Extract the [X, Y] coordinate from the center of the cell holding the provided text.  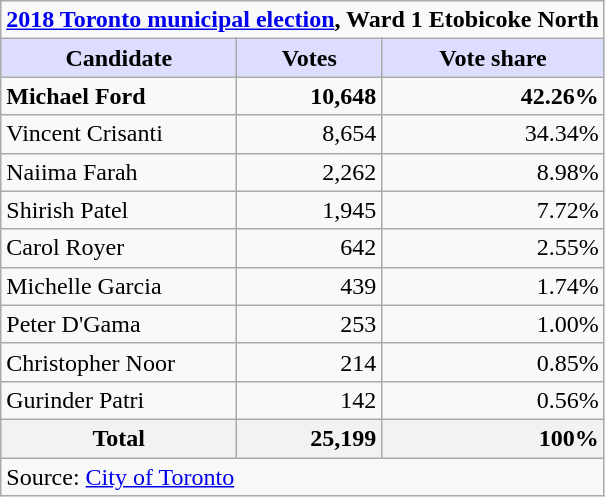
2,262 [310, 172]
Peter D'Gama [119, 324]
253 [310, 324]
Carol Royer [119, 248]
0.85% [494, 362]
Vincent Crisanti [119, 134]
Gurinder Patri [119, 400]
8.98% [494, 172]
Shirish Patel [119, 210]
Votes [310, 58]
Total [119, 438]
100% [494, 438]
2.55% [494, 248]
Michelle Garcia [119, 286]
7.72% [494, 210]
8,654 [310, 134]
Vote share [494, 58]
34.34% [494, 134]
10,648 [310, 96]
1,945 [310, 210]
642 [310, 248]
142 [310, 400]
2018 Toronto municipal election, Ward 1 Etobicoke North [303, 20]
214 [310, 362]
Michael Ford [119, 96]
1.00% [494, 324]
25,199 [310, 438]
0.56% [494, 400]
Naiima Farah [119, 172]
42.26% [494, 96]
1.74% [494, 286]
Christopher Noor [119, 362]
Candidate [119, 58]
Source: City of Toronto [303, 477]
439 [310, 286]
